Locate the cell with the specified text and output its (X, Y) center coordinate. 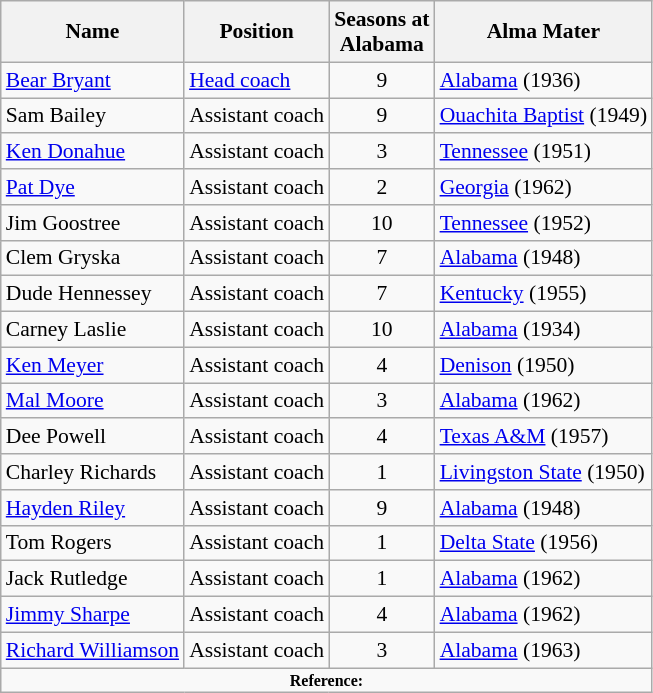
Delta State (1956) (544, 543)
Tennessee (1952) (544, 223)
Richard Williamson (92, 650)
Charley Richards (92, 472)
Carney Laslie (92, 330)
Hayden Riley (92, 508)
Bear Bryant (92, 80)
2 (382, 187)
Ouachita Baptist (1949) (544, 116)
Pat Dye (92, 187)
Seasons atAlabama (382, 32)
Alabama (1936) (544, 80)
Mal Moore (92, 401)
Alma Mater (544, 32)
Jim Goostree (92, 223)
Ken Meyer (92, 365)
Jimmy Sharpe (92, 615)
Alabama (1934) (544, 330)
Dude Hennessey (92, 294)
Name (92, 32)
Tennessee (1951) (544, 152)
Sam Bailey (92, 116)
Texas A&M (1957) (544, 437)
Dee Powell (92, 437)
Ken Donahue (92, 152)
Kentucky (1955) (544, 294)
Position (256, 32)
Head coach (256, 80)
Denison (1950) (544, 365)
Reference: (326, 680)
Jack Rutledge (92, 579)
Clem Gryska (92, 258)
Alabama (1963) (544, 650)
Georgia (1962) (544, 187)
Tom Rogers (92, 543)
Livingston State (1950) (544, 472)
